Locate the cell with the specified text and output its [X, Y] center coordinate. 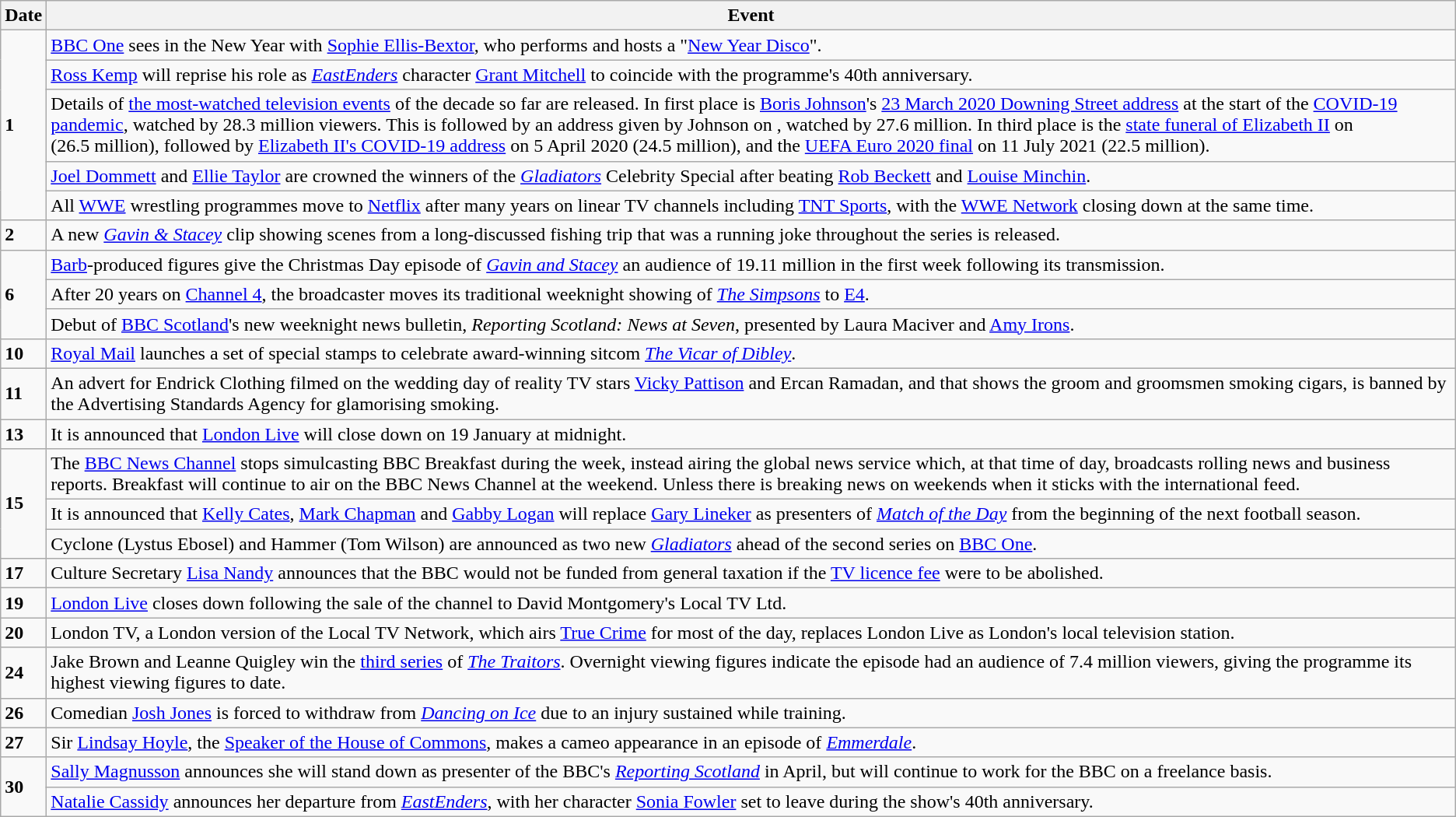
2 [23, 235]
15 [23, 504]
Comedian Josh Jones is forced to withdraw from Dancing on Ice due to an injury sustained while training. [751, 713]
Natalie Cassidy announces her departure from EastEnders, with her character Sonia Fowler set to leave during the show's 40th anniversary. [751, 801]
Date [23, 16]
Cyclone (Lystus Ebosel) and Hammer (Tom Wilson) are announced as two new Gladiators ahead of the second series on BBC One. [751, 544]
Joel Dommett and Ellie Taylor are crowned the winners of the Gladiators Celebrity Special after beating Rob Beckett and Louise Minchin. [751, 176]
Event [751, 16]
30 [23, 787]
It is announced that London Live will close down on 19 January at midnight. [751, 433]
27 [23, 742]
After 20 years on Channel 4, the broadcaster moves its traditional weeknight showing of The Simpsons to E4. [751, 294]
BBC One sees in the New Year with Sophie Ellis-Bextor, who performs and hosts a "New Year Disco". [751, 45]
A new Gavin & Stacey clip showing scenes from a long-discussed fishing trip that was a running joke throughout the series is released. [751, 235]
17 [23, 573]
Debut of BBC Scotland's new weeknight news bulletin, Reporting Scotland: News at Seven, presented by Laura Maciver and Amy Irons. [751, 324]
11 [23, 394]
Culture Secretary Lisa Nandy announces that the BBC would not be funded from general taxation if the TV licence fee were to be abolished. [751, 573]
1 [23, 125]
6 [23, 294]
26 [23, 713]
Ross Kemp will reprise his role as EastEnders character Grant Mitchell to coincide with the programme's 40th anniversary. [751, 75]
19 [23, 603]
13 [23, 433]
Sir Lindsay Hoyle, the Speaker of the House of Commons, makes a cameo appearance in an episode of Emmerdale. [751, 742]
Barb-produced figures give the Christmas Day episode of Gavin and Stacey an audience of 19.11 million in the first week following its transmission. [751, 265]
20 [23, 633]
Royal Mail launches a set of special stamps to celebrate award-winning sitcom The Vicar of Dibley. [751, 353]
24 [23, 672]
London Live closes down following the sale of the channel to David Montgomery's Local TV Ltd. [751, 603]
10 [23, 353]
